Return the (x, y) coordinate for the center point of the cell that contains the specified text.  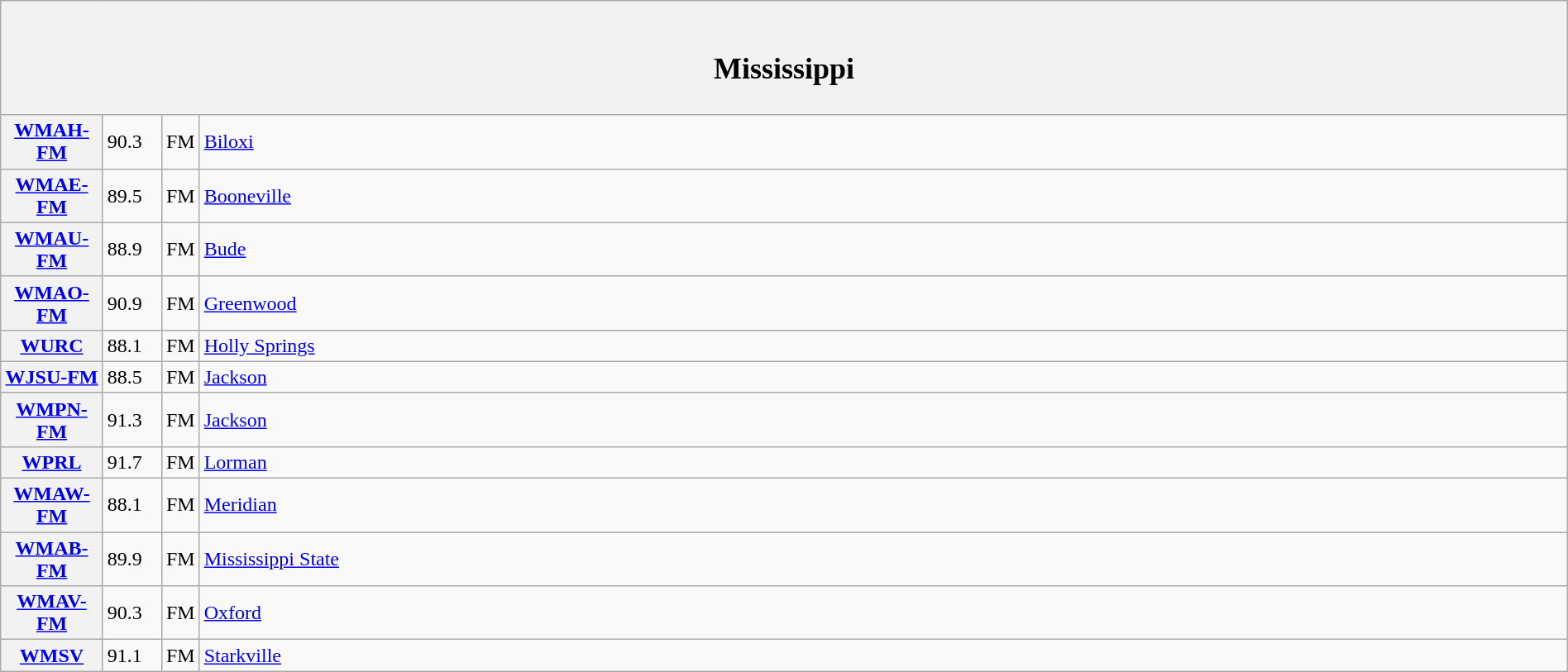
91.1 (132, 655)
Bude (883, 250)
WMSV (52, 655)
Lorman (883, 462)
Meridian (883, 506)
88.5 (132, 377)
WMAE-FM (52, 195)
Mississippi State (883, 559)
Mississippi (784, 58)
89.5 (132, 195)
Oxford (883, 613)
Greenwood (883, 303)
88.9 (132, 250)
WPRL (52, 462)
89.9 (132, 559)
Starkville (883, 655)
90.9 (132, 303)
91.7 (132, 462)
WMAO-FM (52, 303)
WJSU-FM (52, 377)
Booneville (883, 195)
Holly Springs (883, 346)
WMPN-FM (52, 420)
91.3 (132, 420)
WMAV-FM (52, 613)
WMAB-FM (52, 559)
WURC (52, 346)
WMAH-FM (52, 142)
Biloxi (883, 142)
WMAW-FM (52, 506)
WMAU-FM (52, 250)
